Locate the cell with the specified text and output its [X, Y] center coordinate. 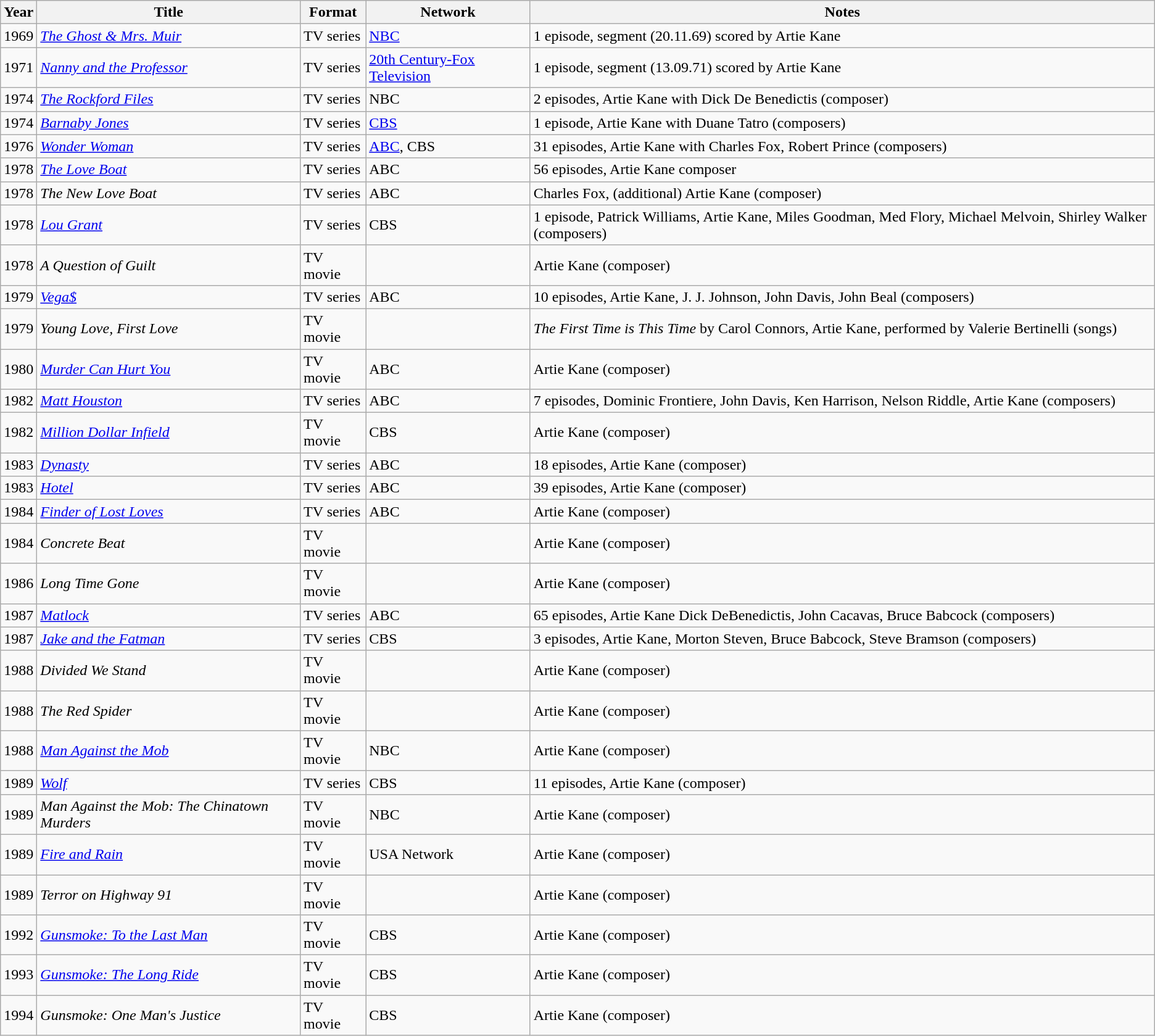
18 episodes, Artie Kane (composer) [842, 465]
Man Against the Mob [169, 750]
56 episodes, Artie Kane composer [842, 170]
1976 [19, 146]
USA Network [448, 854]
Dynasty [169, 465]
Fire and Rain [169, 854]
20th Century-Fox Television [448, 68]
The First Time is This Time by Carol Connors, Artie Kane, performed by Valerie Bertinelli (songs) [842, 328]
1969 [19, 36]
Wonder Woman [169, 146]
The Rockford Files [169, 99]
Charles Fox, (additional) Artie Kane (composer) [842, 193]
ABC, CBS [448, 146]
65 episodes, Artie Kane Dick DeBenedictis, John Cacavas, Bruce Babcock (composers) [842, 615]
Gunsmoke: One Man's Justice [169, 1016]
Barnaby Jones [169, 123]
31 episodes, Artie Kane with Charles Fox, Robert Prince (composers) [842, 146]
1986 [19, 584]
39 episodes, Artie Kane (composer) [842, 488]
A Question of Guilt [169, 265]
1 episode, Patrick Williams, Artie Kane, Miles Goodman, Med Flory, Michael Melvoin, Shirley Walker (composers) [842, 225]
Terror on Highway 91 [169, 895]
Concrete Beat [169, 543]
Young Love, First Love [169, 328]
1 episode, segment (20.11.69) scored by Artie Kane [842, 36]
10 episodes, Artie Kane, J. J. Johnson, John Davis, John Beal (composers) [842, 297]
Million Dollar Infield [169, 433]
1993 [19, 975]
2 episodes, Artie Kane with Dick De Benedictis (composer) [842, 99]
Matlock [169, 615]
Gunsmoke: To the Last Man [169, 935]
11 episodes, Artie Kane (composer) [842, 782]
Long Time Gone [169, 584]
1994 [19, 1016]
Matt Houston [169, 401]
1980 [19, 369]
Murder Can Hurt You [169, 369]
Nanny and the Professor [169, 68]
Notes [842, 12]
The Red Spider [169, 711]
The Love Boat [169, 170]
Divided We Stand [169, 670]
The New Love Boat [169, 193]
Wolf [169, 782]
Format [333, 12]
The Ghost & Mrs. Muir [169, 36]
1992 [19, 935]
Jake and the Fatman [169, 639]
Man Against the Mob: The Chinatown Murders [169, 814]
Gunsmoke: The Long Ride [169, 975]
Title [169, 12]
Vega$ [169, 297]
Year [19, 12]
7 episodes, Dominic Frontiere, John Davis, Ken Harrison, Nelson Riddle, Artie Kane (composers) [842, 401]
1 episode, Artie Kane with Duane Tatro (composers) [842, 123]
3 episodes, Artie Kane, Morton Steven, Bruce Babcock, Steve Bramson (composers) [842, 639]
1 episode, segment (13.09.71) scored by Artie Kane [842, 68]
Network [448, 12]
1971 [19, 68]
Hotel [169, 488]
Lou Grant [169, 225]
Finder of Lost Loves [169, 512]
